Determine the (x, y) coordinate at the center of the cell enclosing the given text.  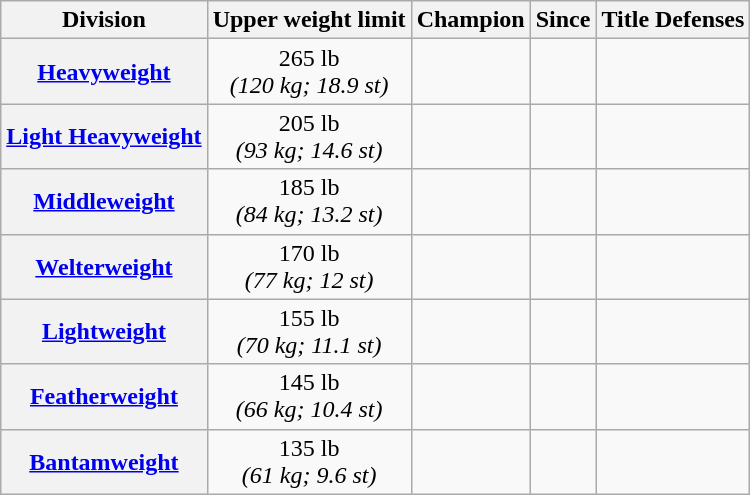
Lightweight (104, 332)
Division (104, 20)
Upper weight limit (309, 20)
Middleweight (104, 202)
265 lb(120 kg; 18.9 st) (309, 72)
Welterweight (104, 266)
Heavyweight (104, 72)
Light Heavyweight (104, 136)
185 lb(84 kg; 13.2 st) (309, 202)
135 lb(61 kg; 9.6 st) (309, 462)
Featherweight (104, 396)
145 lb(66 kg; 10.4 st) (309, 396)
Since (563, 20)
170 lb(77 kg; 12 st) (309, 266)
155 lb(70 kg; 11.1 st) (309, 332)
Champion (470, 20)
Bantamweight (104, 462)
Title Defenses (673, 20)
205 lb(93 kg; 14.6 st) (309, 136)
